Determine the [x, y] coordinate at the center of the cell enclosing the given text.  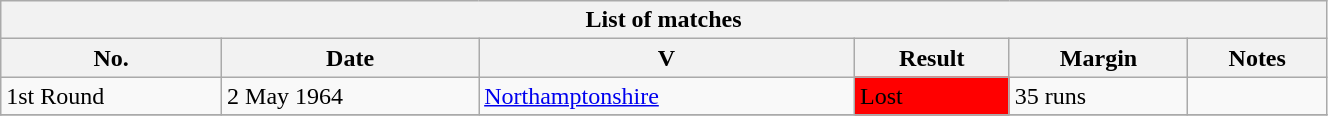
Northamptonshire [667, 96]
V [667, 58]
Margin [1098, 58]
1st Round [112, 96]
No. [112, 58]
Date [350, 58]
Result [932, 58]
Notes [1257, 58]
35 runs [1098, 96]
List of matches [664, 20]
2 May 1964 [350, 96]
Lost [932, 96]
